Pinpoint the cell where the given text exists, returning its (x, y) midpoint coordinate. 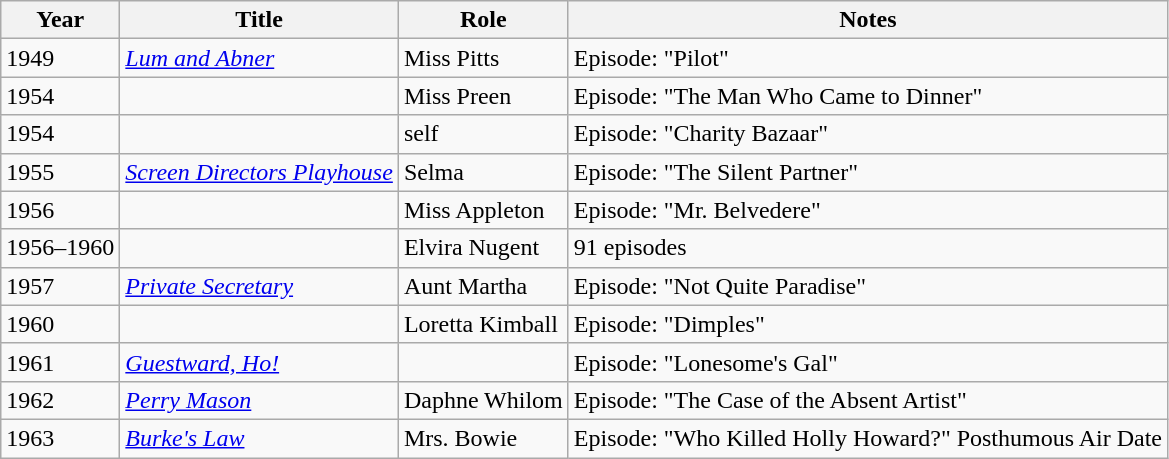
1955 (60, 172)
Episode: "Charity Bazaar" (868, 134)
Burke's Law (260, 438)
91 episodes (868, 248)
Episode: "Pilot" (868, 58)
Miss Appleton (483, 210)
Daphne Whilom (483, 400)
1956–1960 (60, 248)
Loretta Kimball (483, 324)
Aunt Martha (483, 286)
Episode: "The Silent Partner" (868, 172)
1949 (60, 58)
Episode: "Dimples" (868, 324)
Selma (483, 172)
Perry Mason (260, 400)
1957 (60, 286)
Episode: "Mr. Belvedere" (868, 210)
Episode: "The Man Who Came to Dinner" (868, 96)
Year (60, 20)
1960 (60, 324)
Lum and Abner (260, 58)
1956 (60, 210)
Episode: "Not Quite Paradise" (868, 286)
Title (260, 20)
Screen Directors Playhouse (260, 172)
Miss Pitts (483, 58)
Role (483, 20)
Mrs. Bowie (483, 438)
Elvira Nugent (483, 248)
Episode: "The Case of the Absent Artist" (868, 400)
1963 (60, 438)
Guestward, Ho! (260, 362)
self (483, 134)
Notes (868, 20)
Private Secretary (260, 286)
1961 (60, 362)
1962 (60, 400)
Episode: "Lonesome's Gal" (868, 362)
Episode: "Who Killed Holly Howard?" Posthumous Air Date (868, 438)
Miss Preen (483, 96)
